Extract the [x, y] coordinate from the center of the cell holding the provided text.  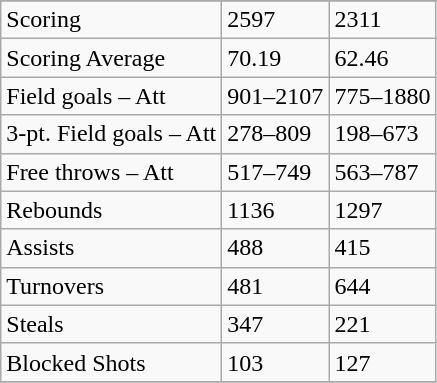
Free throws – Att [112, 172]
Rebounds [112, 210]
Turnovers [112, 286]
198–673 [382, 134]
3-pt. Field goals – Att [112, 134]
517–749 [276, 172]
Assists [112, 248]
415 [382, 248]
278–809 [276, 134]
481 [276, 286]
1136 [276, 210]
Steals [112, 324]
Blocked Shots [112, 362]
2311 [382, 20]
901–2107 [276, 96]
775–1880 [382, 96]
Field goals – Att [112, 96]
Scoring Average [112, 58]
Scoring [112, 20]
563–787 [382, 172]
103 [276, 362]
62.46 [382, 58]
644 [382, 286]
347 [276, 324]
127 [382, 362]
488 [276, 248]
1297 [382, 210]
70.19 [276, 58]
221 [382, 324]
2597 [276, 20]
